Detect which cell encompasses the target text, then output its (x, y) center coordinate. 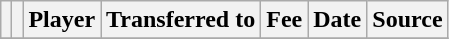
Transferred to (181, 20)
Player (62, 20)
Date (338, 20)
Source (408, 20)
Fee (284, 20)
